Find where the given text appears and provide that cell's center as [x, y] coordinate. 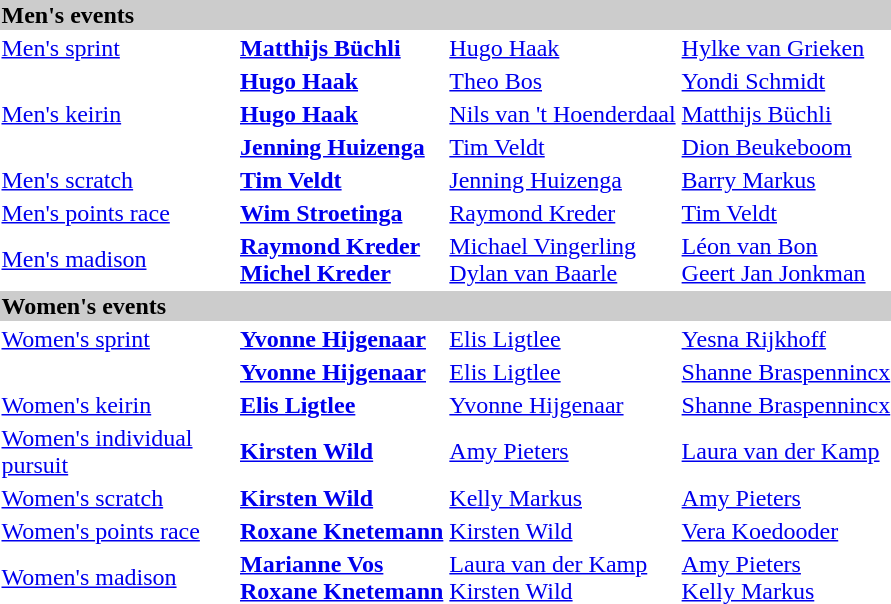
Theo Bos [562, 81]
Matthijs Büchli [341, 48]
Raymond KrederMichel Kreder [341, 260]
Men's points race [118, 213]
Women's sprint [118, 339]
Roxane Knetemann [341, 531]
Women's scratch [118, 498]
Wim Stroetinga [341, 213]
Women's individual pursuit [118, 452]
Men's keirin [118, 114]
Men's sprint [118, 48]
Michael VingerlingDylan van Baarle [562, 260]
Nils van 't Hoenderdaal [562, 114]
Raymond Kreder [562, 213]
Men's madison [118, 260]
Amy Pieters [562, 452]
Women's points race [118, 531]
Kelly Markus [562, 498]
Men's scratch [118, 180]
Women's keirin [118, 405]
